Search for the cell housing the specified text and yield its [X, Y] center coordinate. 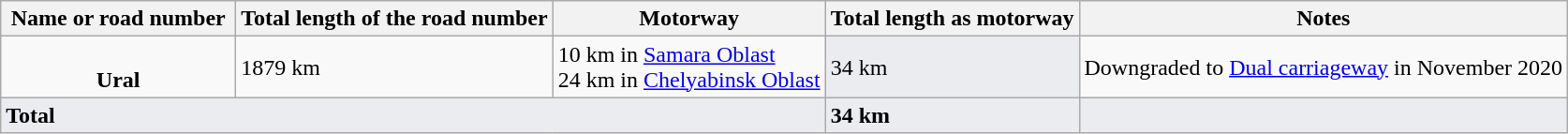
Downgraded to Dual carriageway in November 2020 [1324, 67]
1879 km [394, 67]
Notes [1324, 19]
Name or road number [118, 19]
Motorway [689, 19]
10 km in Samara Oblast24 km in Chelyabinsk Oblast [689, 67]
Total length of the road number [394, 19]
Total length as motorway [952, 19]
Total [413, 115]
Ural [118, 67]
